Return [X, Y] of the center of cell containing provided text 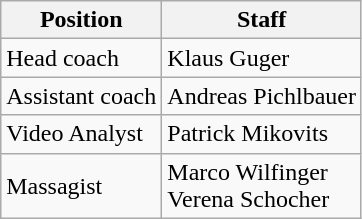
Assistant coach [82, 96]
Staff [262, 20]
Andreas Pichlbauer [262, 96]
Position [82, 20]
Marco WilfingerVerena Schocher [262, 186]
Patrick Mikovits [262, 134]
Klaus Guger [262, 58]
Head coach [82, 58]
Video Analyst [82, 134]
Massagist [82, 186]
